Return [x, y] of the center of cell containing provided text 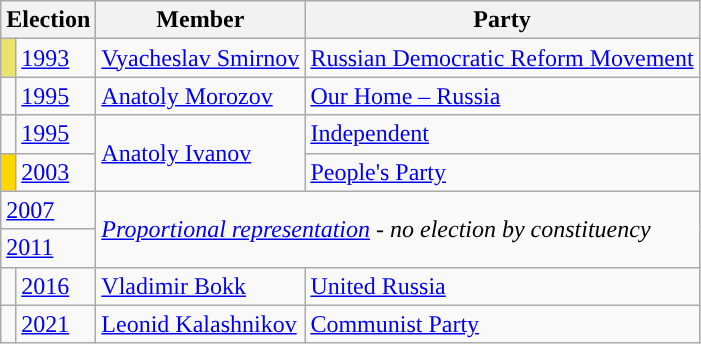
Vyacheslav Smirnov [200, 58]
2003 [56, 172]
Communist Party [502, 324]
2016 [56, 286]
Vladimir Bokk [200, 286]
2007 [48, 210]
Our Home – Russia [502, 96]
Independent [502, 134]
Proportional representation - no election by constituency [398, 229]
Anatoly Morozov [200, 96]
Russian Democratic Reform Movement [502, 58]
Leonid Kalashnikov [200, 324]
United Russia [502, 286]
People's Party [502, 172]
2021 [56, 324]
Party [502, 20]
Election [48, 20]
Anatoly Ivanov [200, 153]
2011 [48, 248]
Member [200, 20]
1993 [56, 58]
